Pinpoint the cell where the given text exists, returning its (x, y) midpoint coordinate. 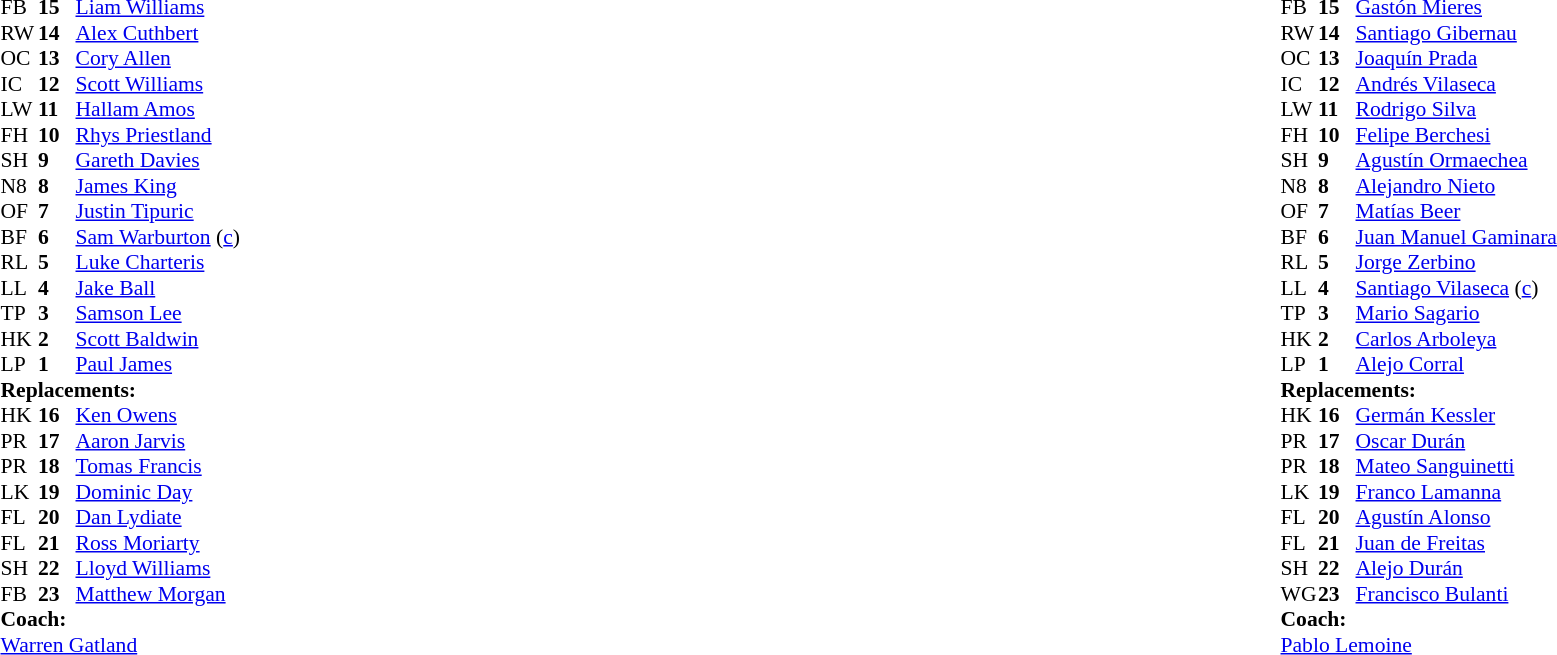
Lloyd Williams (158, 569)
Juan de Freitas (1456, 543)
Paul James (158, 365)
James King (158, 186)
Scott Williams (158, 84)
Aaron Jarvis (158, 441)
Matthew Morgan (158, 594)
Santiago Vilaseca (c) (1456, 288)
Jake Ball (158, 288)
FB (19, 594)
Mario Sagario (1456, 313)
Justin Tipuric (158, 211)
Juan Manuel Gaminara (1456, 237)
Matías Beer (1456, 211)
Joaquín Prada (1456, 59)
Cory Allen (158, 59)
Dominic Day (158, 492)
Alejo Corral (1456, 365)
WG (1300, 594)
Andrés Vilaseca (1456, 84)
Germán Kessler (1456, 415)
Scott Baldwin (158, 339)
Gareth Davies (158, 161)
Tomas Francis (158, 467)
Sam Warburton (c) (158, 237)
Franco Lamanna (1456, 492)
Alejandro Nieto (1456, 186)
Francisco Bulanti (1456, 594)
Alex Cuthbert (158, 33)
Rodrigo Silva (1456, 109)
Carlos Arboleya (1456, 339)
Alejo Durán (1456, 569)
Oscar Durán (1456, 441)
Agustín Ormaechea (1456, 161)
Ross Moriarty (158, 543)
Mateo Sanguinetti (1456, 467)
Hallam Amos (158, 109)
Jorge Zerbino (1456, 263)
Luke Charteris (158, 263)
Rhys Priestland (158, 135)
Santiago Gibernau (1456, 33)
Felipe Berchesi (1456, 135)
Samson Lee (158, 313)
Agustín Alonso (1456, 517)
Ken Owens (158, 415)
Dan Lydiate (158, 517)
